Capture the cell that displays the provided text and extract its [X, Y] central coordinate. 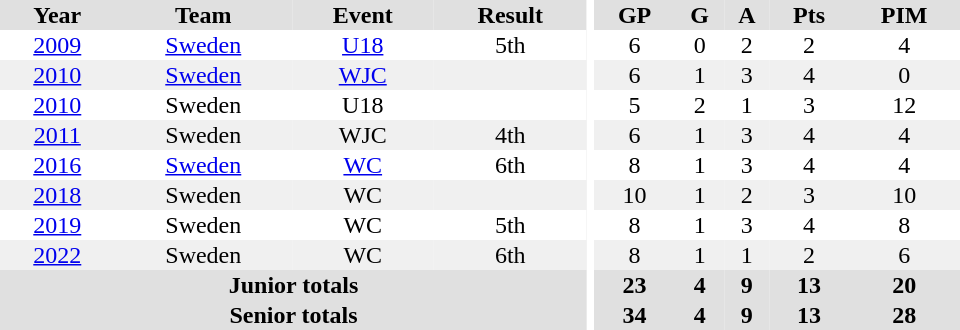
Senior totals [294, 315]
20 [904, 285]
PIM [904, 15]
Pts [810, 15]
2022 [58, 255]
Event [363, 15]
G [700, 15]
12 [904, 105]
2019 [58, 225]
Junior totals [294, 285]
Result [511, 15]
GP [635, 15]
5 [635, 105]
23 [635, 285]
34 [635, 315]
2009 [58, 45]
4th [511, 135]
A [747, 15]
Team [204, 15]
Year [58, 15]
28 [904, 315]
2016 [58, 165]
2011 [58, 135]
2018 [58, 195]
